Capture the cell that displays the provided text and extract its [x, y] central coordinate. 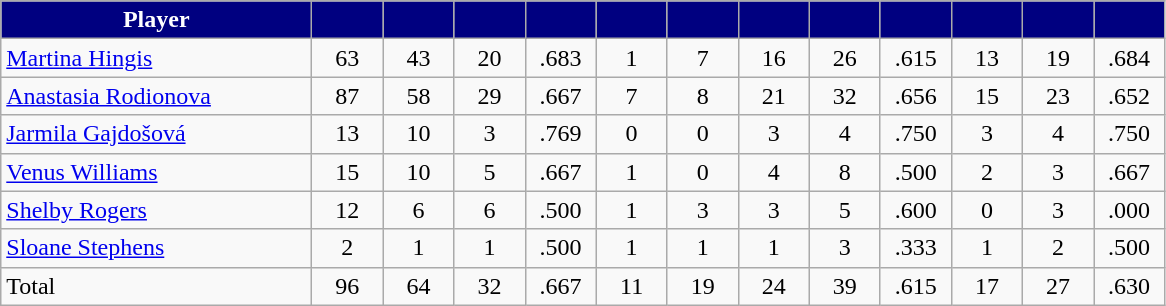
96 [348, 286]
.769 [560, 134]
Sloane Stephens [156, 248]
Anastasia Rodionova [156, 96]
.600 [916, 210]
26 [844, 58]
Martina Hingis [156, 58]
.333 [916, 248]
20 [490, 58]
.683 [560, 58]
12 [348, 210]
63 [348, 58]
.652 [1130, 96]
58 [418, 96]
43 [418, 58]
11 [632, 286]
29 [490, 96]
64 [418, 286]
.656 [916, 96]
Jarmila Gajdošová [156, 134]
Total [156, 286]
.000 [1130, 210]
.630 [1130, 286]
21 [774, 96]
Player [156, 20]
17 [986, 286]
87 [348, 96]
16 [774, 58]
Shelby Rogers [156, 210]
27 [1058, 286]
23 [1058, 96]
.684 [1130, 58]
24 [774, 286]
39 [844, 286]
Venus Williams [156, 172]
